Return [x, y] of the center of cell containing provided text 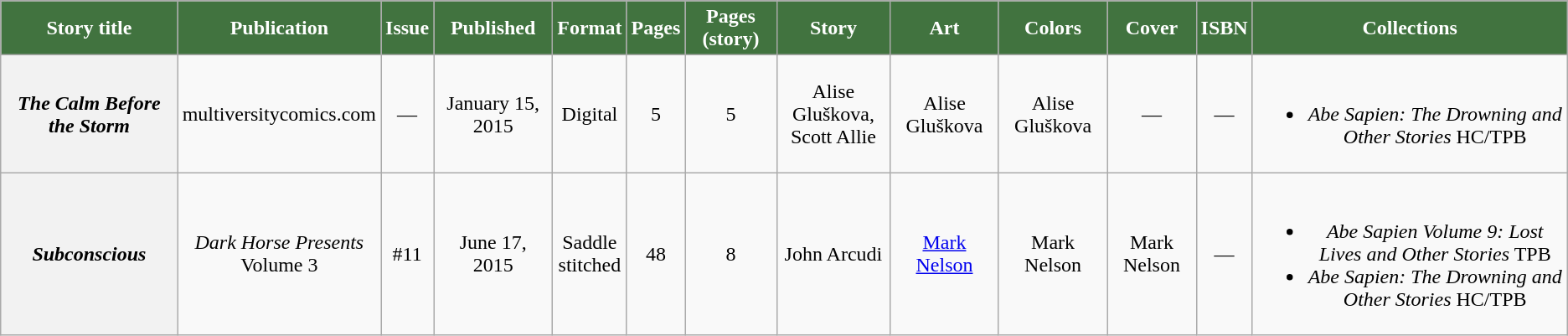
Dark Horse PresentsVolume 3 [279, 254]
The Calm Before the Storm [89, 114]
8 [730, 254]
John Arcudi [833, 254]
Cover [1152, 28]
Subconscious [89, 254]
Story title [89, 28]
48 [656, 254]
Published [493, 28]
Pages [656, 28]
Alise Gluškova,Scott Allie [833, 114]
Abe Sapien: The Drowning and Other Stories HC/TPB [1410, 114]
June 17, 2015 [493, 254]
Pages (story) [730, 28]
multiversitycomics.com [279, 114]
Issue [407, 28]
Digital [590, 114]
Publication [279, 28]
Saddlestitched [590, 254]
Format [590, 28]
Colors [1053, 28]
#11 [407, 254]
Abe Sapien Volume 9: Lost Lives and Other Stories TPBAbe Sapien: The Drowning and Other Stories HC/TPB [1410, 254]
ISBN [1225, 28]
Collections [1410, 28]
January 15, 2015 [493, 114]
Story [833, 28]
Art [945, 28]
